Extract the [X, Y] coordinate from the center of the cell holding the provided text.  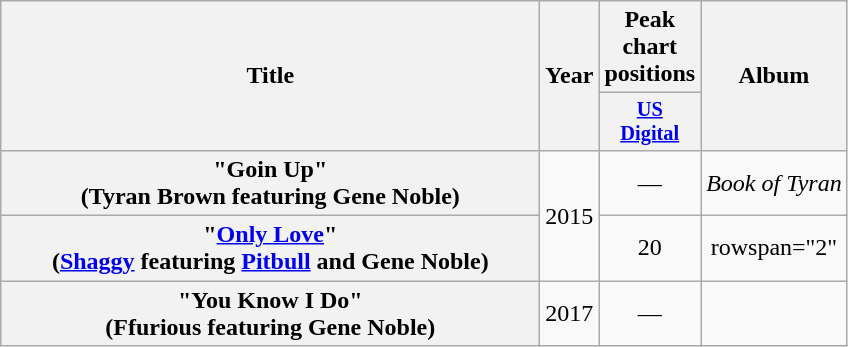
Title [270, 76]
Album [774, 76]
rowspan="2" [774, 248]
Year [570, 76]
2015 [570, 215]
2017 [570, 314]
"You Know I Do"(Ffurious featuring Gene Noble) [270, 314]
USDigital [650, 122]
Book of Tyran [774, 182]
"Only Love"(Shaggy featuring Pitbull and Gene Noble) [270, 248]
"Goin Up"(Tyran Brown featuring Gene Noble) [270, 182]
Peak chart positions [650, 47]
20 [650, 248]
